Find where the given text appears and provide that cell's center as [x, y] coordinate. 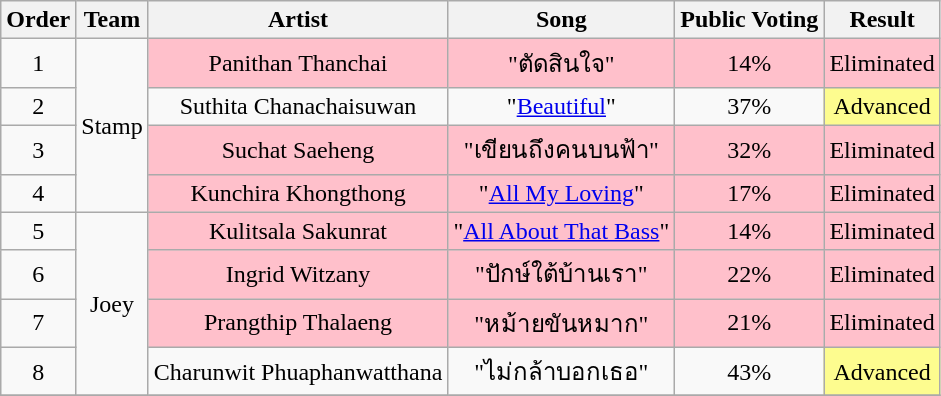
1 [38, 64]
Suthita Chanachaisuwan [298, 106]
"เขียนถึงคนบนฟ้า" [562, 150]
Panithan Thanchai [298, 64]
"All My Loving" [562, 193]
7 [38, 324]
22% [750, 274]
Team [112, 20]
Public Voting [750, 20]
2 [38, 106]
Artist [298, 20]
Kunchira Khongthong [298, 193]
"ตัดสินใจ" [562, 64]
"ปักษ์ใต้บ้านเรา" [562, 274]
Kulitsala Sakunrat [298, 231]
32% [750, 150]
Order [38, 20]
37% [750, 106]
Stamp [112, 126]
"ไม่กล้าบอกเธอ" [562, 372]
21% [750, 324]
Joey [112, 304]
"All About That Bass" [562, 231]
17% [750, 193]
"Beautiful" [562, 106]
8 [38, 372]
Ingrid Witzany [298, 274]
3 [38, 150]
Prangthip Thalaeng [298, 324]
Result [882, 20]
4 [38, 193]
5 [38, 231]
Song [562, 20]
43% [750, 372]
Suchat Saeheng [298, 150]
"หม้ายขันหมาก" [562, 324]
Charunwit Phuaphanwatthana [298, 372]
6 [38, 274]
